Pinpoint the cell where the given text exists, returning its [X, Y] midpoint coordinate. 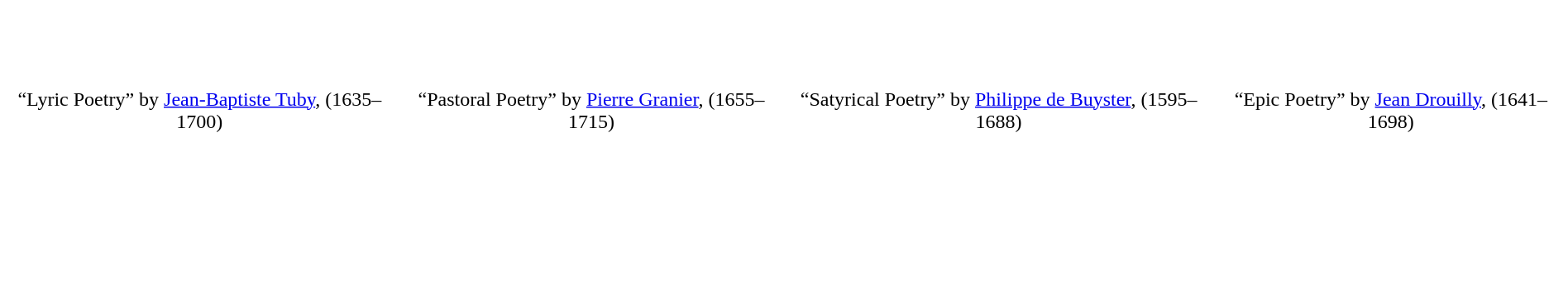
“Lyric Poetry” by Jean-Baptiste Tuby, (1635–1700) [200, 180]
“Pastoral Poetry” by Pierre Granier, (1655–1715) [592, 180]
“Epic Poetry” by Jean Drouilly, (1641–1698) [1391, 180]
“Satyrical Poetry” by Philippe de Buyster, (1595–1688) [999, 180]
